Identify which cell holds the provided text, then report its (x, y) central coordinate. 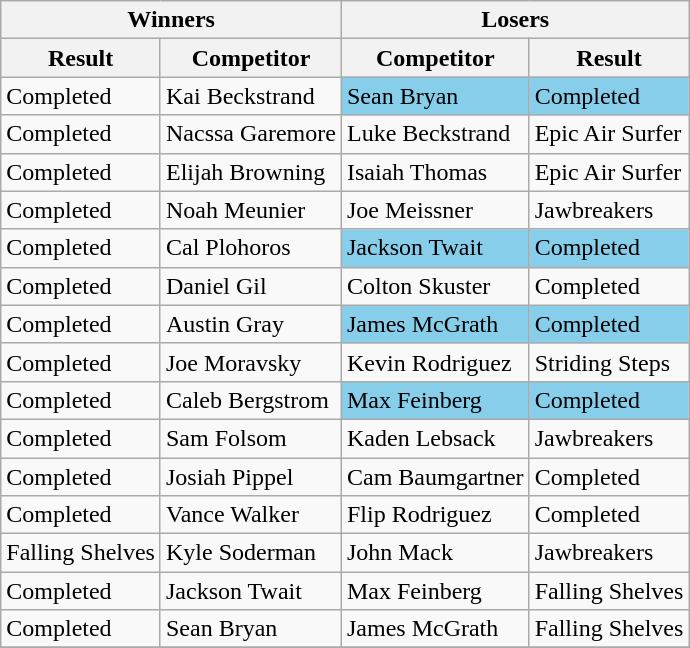
Kevin Rodriguez (435, 362)
Flip Rodriguez (435, 515)
Sam Folsom (250, 438)
Joe Moravsky (250, 362)
Caleb Bergstrom (250, 400)
Vance Walker (250, 515)
Winners (172, 20)
Striding Steps (609, 362)
Noah Meunier (250, 210)
Kyle Soderman (250, 553)
Luke Beckstrand (435, 134)
Kaden Lebsack (435, 438)
Nacssa Garemore (250, 134)
Losers (514, 20)
Elijah Browning (250, 172)
Kai Beckstrand (250, 96)
Colton Skuster (435, 286)
Joe Meissner (435, 210)
Cam Baumgartner (435, 477)
John Mack (435, 553)
Josiah Pippel (250, 477)
Austin Gray (250, 324)
Isaiah Thomas (435, 172)
Daniel Gil (250, 286)
Cal Plohoros (250, 248)
